Detect which cell encompasses the target text, then output its [X, Y] center coordinate. 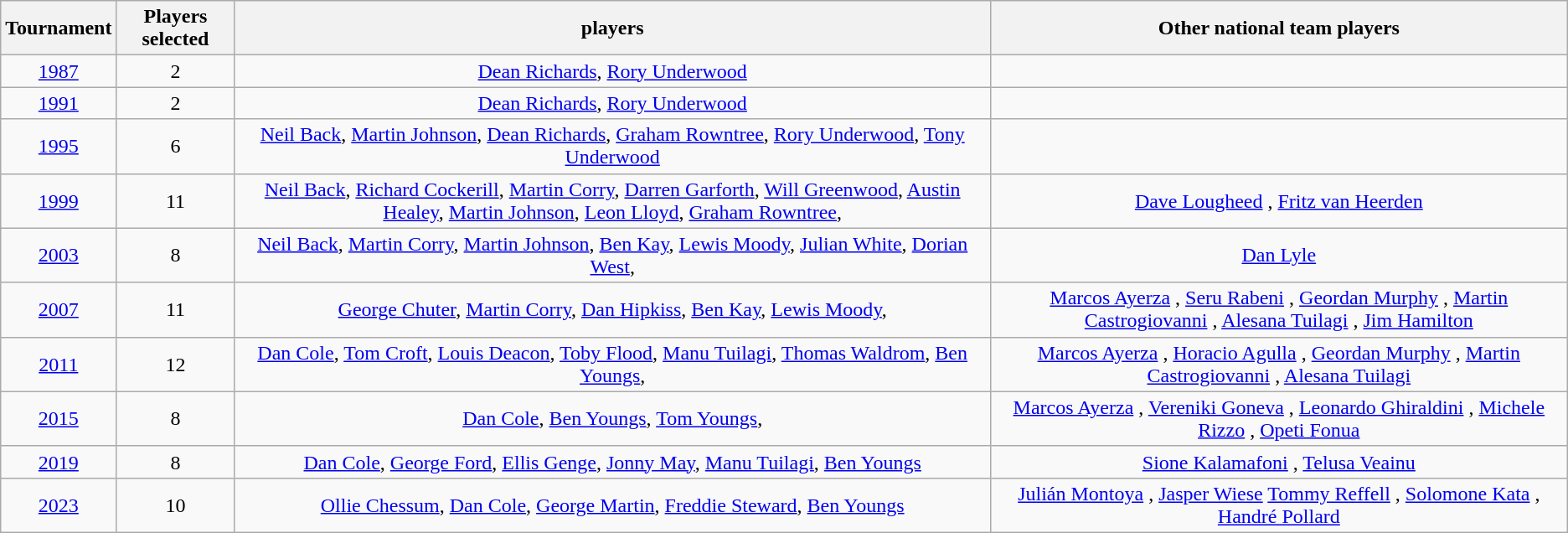
Dave Lougheed , Fritz van Heerden [1278, 201]
Sione Kalamafoni , Telusa Veainu [1278, 462]
6 [176, 146]
Other national team players [1278, 28]
Tournament [59, 28]
1995 [59, 146]
Players selected [176, 28]
Dan Cole, George Ford, Ellis Genge, Jonny May, Manu Tuilagi, Ben Youngs [612, 462]
George Chuter, Martin Corry, Dan Hipkiss, Ben Kay, Lewis Moody, [612, 310]
Dan Lyle [1278, 255]
Dan Cole, Tom Croft, Louis Deacon, Toby Flood, Manu Tuilagi, Thomas Waldrom, Ben Youngs, [612, 364]
12 [176, 364]
Ollie Chessum, Dan Cole, George Martin, Freddie Steward, Ben Youngs [612, 505]
2019 [59, 462]
1999 [59, 201]
Julián Montoya , Jasper Wiese Tommy Reffell , Solomone Kata , Handré Pollard [1278, 505]
Dan Cole, Ben Youngs, Tom Youngs, [612, 419]
2007 [59, 310]
2011 [59, 364]
2003 [59, 255]
1991 [59, 103]
players [612, 28]
Neil Back, Martin Johnson, Dean Richards, Graham Rowntree, Rory Underwood, Tony Underwood [612, 146]
1987 [59, 71]
Marcos Ayerza , Horacio Agulla , Geordan Murphy , Martin Castrogiovanni , Alesana Tuilagi [1278, 364]
Marcos Ayerza , Vereniki Goneva , Leonardo Ghiraldini , Michele Rizzo , Opeti Fonua [1278, 419]
Marcos Ayerza , Seru Rabeni , Geordan Murphy , Martin Castrogiovanni , Alesana Tuilagi , Jim Hamilton [1278, 310]
2015 [59, 419]
Neil Back, Martin Corry, Martin Johnson, Ben Kay, Lewis Moody, Julian White, Dorian West, [612, 255]
2023 [59, 505]
Neil Back, Richard Cockerill, Martin Corry, Darren Garforth, Will Greenwood, Austin Healey, Martin Johnson, Leon Lloyd, Graham Rowntree, [612, 201]
10 [176, 505]
